Locate the cell with the specified text and output its (x, y) center coordinate. 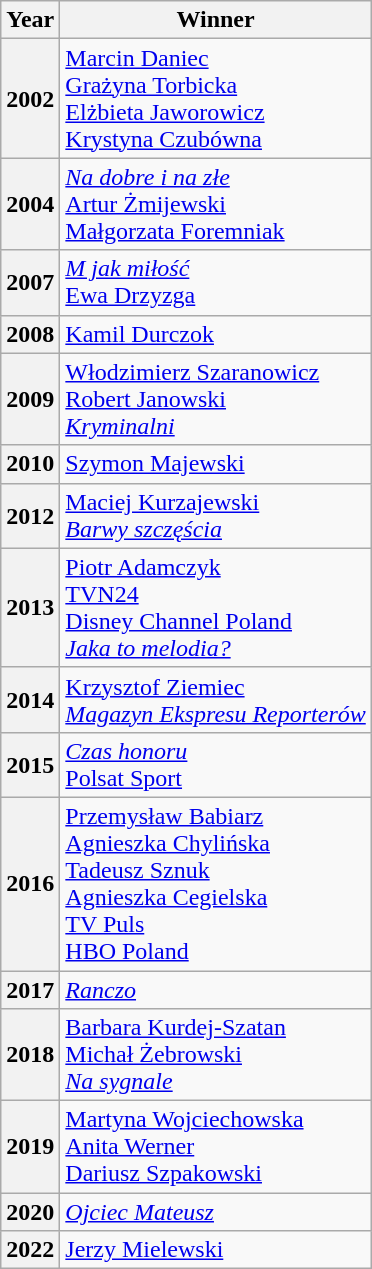
Ranczo (216, 989)
2020 (30, 1212)
2002 (30, 98)
2013 (30, 608)
Kamil Durczok (216, 334)
Year (30, 20)
M jak miłośćEwa Drzyzga (216, 282)
2008 (30, 334)
Maciej KurzajewskiBarwy szczęścia (216, 516)
Marcin DaniecGrażyna TorbickaElżbieta JaworowiczKrystyna Czubówna (216, 98)
Martyna WojciechowskaAnita WernerDariusz Szpakowski (216, 1147)
Piotr AdamczykTVN24Disney Channel PolandJaka to melodia? (216, 608)
2012 (30, 516)
2018 (30, 1055)
Na dobre i na złeArtur ŻmijewskiMałgorzata Foremniak (216, 204)
2017 (30, 989)
2022 (30, 1250)
Krzysztof ZiemiecMagazyn Ekspresu Reporterów (216, 700)
2019 (30, 1147)
Włodzimierz SzaranowiczRobert JanowskiKryminalni (216, 399)
Barbara Kurdej-SzatanMichał ŻebrowskiNa sygnale (216, 1055)
Ojciec Mateusz (216, 1212)
2015 (30, 764)
2010 (30, 464)
Szymon Majewski (216, 464)
Winner (216, 20)
Czas honoruPolsat Sport (216, 764)
Jerzy Mielewski (216, 1250)
2007 (30, 282)
2004 (30, 204)
Przemysław BabiarzAgnieszka ChylińskaTadeusz SznukAgnieszka CegielskaTV PulsHBO Poland (216, 884)
2014 (30, 700)
2009 (30, 399)
2016 (30, 884)
